Pinpoint the cell where the given text exists, returning its (x, y) midpoint coordinate. 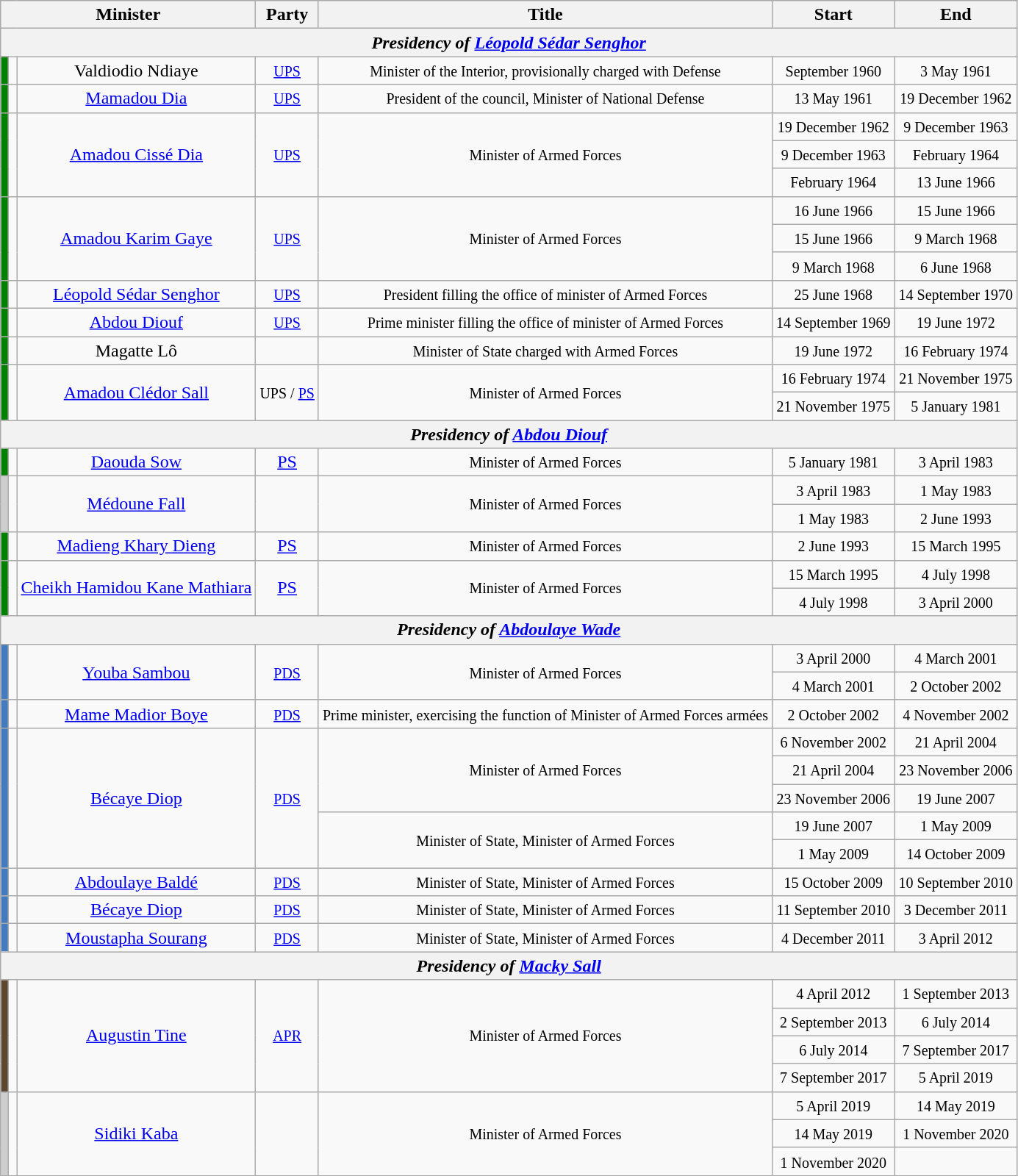
Minister of State charged with Armed Forces (545, 351)
Daouda Sow (137, 462)
13 May 1961 (834, 98)
Presidency of Léopold Sédar Senghor (509, 43)
Presidency of Abdoulaye Wade (509, 630)
3 December 2011 (956, 910)
UPS / PS (287, 392)
4 November 2002 (956, 714)
Cheikh Hamidou Kane Mathiara (137, 588)
2 September 2013 (834, 1022)
10 September 2010 (956, 882)
Madieng Khary Dieng (137, 546)
Start (834, 15)
14 September 1970 (956, 294)
Léopold Sédar Senghor (137, 294)
Party (287, 15)
4 April 2012 (834, 994)
Presidency of Macky Sall (509, 966)
4 December 2011 (834, 938)
APR (287, 1036)
Mame Madior Boye (137, 714)
14 October 2009 (956, 854)
Moustapha Sourang (137, 938)
Youba Sambou (137, 672)
6 November 2002 (834, 742)
Prime minister, exercising the function of Minister of Armed Forces armées (545, 714)
Augustin Tine (137, 1036)
Abdou Diouf (137, 322)
Presidency of Abdou Diouf (509, 434)
1 September 2013 (956, 994)
Magatte Lô (137, 351)
3 April 2012 (956, 938)
14 September 1969 (834, 322)
Title (545, 15)
Prime minister filling the office of minister of Armed Forces (545, 322)
6 June 1968 (956, 266)
Amadou Cissé Dia (137, 154)
Amadou Clédor Sall (137, 392)
16 June 1966 (834, 210)
Minister (128, 15)
25 June 1968 (834, 294)
Mamadou Dia (137, 98)
September 1960 (834, 71)
President of the council, Minister of National Defense (545, 98)
13 June 1966 (956, 182)
End (956, 15)
3 May 1961 (956, 71)
15 October 2009 (834, 882)
Minister of the Interior, provisionally charged with Defense (545, 71)
Sidiki Kaba (137, 1133)
Abdoulaye Baldé (137, 882)
11 September 2010 (834, 910)
Amadou Karim Gaye (137, 238)
President filling the office of minister of Armed Forces (545, 294)
Valdiodio Ndiaye (137, 71)
Médoune Fall (137, 504)
